Return the [X, Y] coordinate for the center point of the cell that contains the specified text.  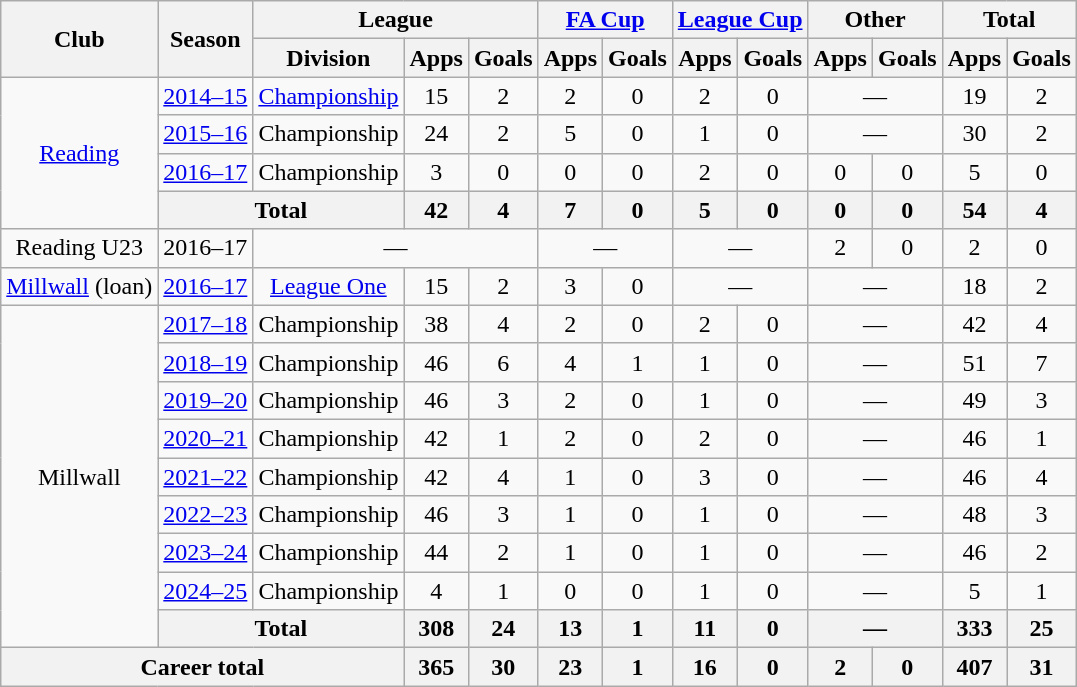
2017–18 [206, 324]
16 [704, 667]
Reading U23 [80, 248]
365 [436, 667]
FA Cup [605, 20]
19 [974, 96]
6 [503, 362]
Millwall [80, 476]
38 [436, 324]
2014–15 [206, 96]
Other [875, 20]
308 [436, 629]
Career total [202, 667]
2018–19 [206, 362]
2015–16 [206, 134]
13 [570, 629]
Club [80, 39]
Season [206, 39]
2021–22 [206, 477]
Division [328, 58]
18 [974, 286]
Millwall (loan) [80, 286]
407 [974, 667]
2020–21 [206, 438]
2023–24 [206, 553]
48 [974, 515]
11 [704, 629]
League One [328, 286]
44 [436, 553]
23 [570, 667]
2022–23 [206, 515]
333 [974, 629]
25 [1042, 629]
League [396, 20]
54 [974, 210]
31 [1042, 667]
2019–20 [206, 400]
51 [974, 362]
Reading [80, 153]
49 [974, 400]
2024–25 [206, 591]
League Cup [740, 20]
